Determine the (x, y) coordinate at the center of the cell enclosing the given text.  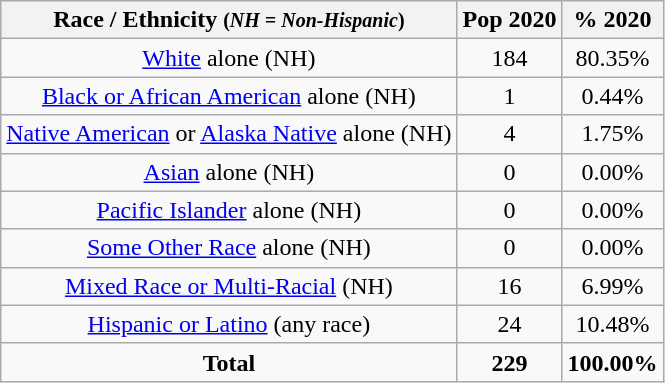
Native American or Alaska Native alone (NH) (229, 134)
Race / Ethnicity (NH = Non-Hispanic) (229, 20)
1.75% (612, 134)
% 2020 (612, 20)
16 (510, 286)
Mixed Race or Multi-Racial (NH) (229, 286)
Asian alone (NH) (229, 172)
229 (510, 362)
6.99% (612, 286)
10.48% (612, 324)
White alone (NH) (229, 58)
Pacific Islander alone (NH) (229, 210)
100.00% (612, 362)
24 (510, 324)
1 (510, 96)
184 (510, 58)
Total (229, 362)
Pop 2020 (510, 20)
80.35% (612, 58)
0.44% (612, 96)
4 (510, 134)
Some Other Race alone (NH) (229, 248)
Hispanic or Latino (any race) (229, 324)
Black or African American alone (NH) (229, 96)
